Scan for the cell matching the given text and deliver its [X, Y] coordinate at center. 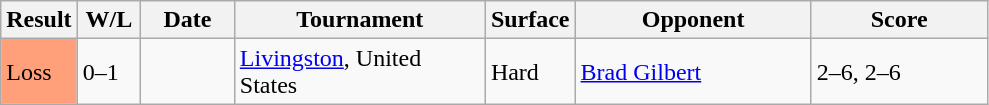
Livingston, United States [360, 72]
Date [188, 20]
2–6, 2–6 [899, 72]
Score [899, 20]
Surface [530, 20]
Opponent [693, 20]
Tournament [360, 20]
Brad Gilbert [693, 72]
Loss [39, 72]
0–1 [109, 72]
Hard [530, 72]
Result [39, 20]
W/L [109, 20]
